Return (x, y) of the center of cell containing provided text 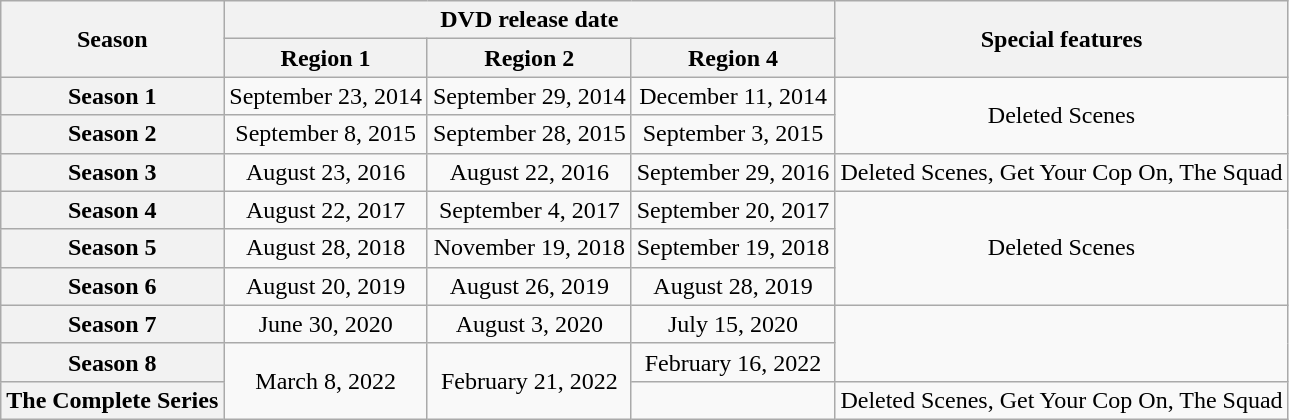
February 16, 2022 (733, 362)
August 22, 2016 (529, 172)
Season 3 (112, 172)
November 19, 2018 (529, 248)
DVD release date (530, 20)
Region 1 (326, 58)
December 11, 2014 (733, 96)
August 26, 2019 (529, 286)
Season 7 (112, 324)
The Complete Series (112, 400)
Special features (1062, 39)
September 20, 2017 (733, 210)
September 19, 2018 (733, 248)
February 21, 2022 (529, 381)
Season 4 (112, 210)
Season (112, 39)
Season 1 (112, 96)
September 23, 2014 (326, 96)
Region 4 (733, 58)
August 28, 2018 (326, 248)
July 15, 2020 (733, 324)
Region 2 (529, 58)
September 3, 2015 (733, 134)
September 28, 2015 (529, 134)
Season 5 (112, 248)
Season 2 (112, 134)
August 28, 2019 (733, 286)
September 8, 2015 (326, 134)
March 8, 2022 (326, 381)
August 3, 2020 (529, 324)
Season 8 (112, 362)
September 29, 2014 (529, 96)
Season 6 (112, 286)
September 4, 2017 (529, 210)
August 20, 2019 (326, 286)
August 23, 2016 (326, 172)
June 30, 2020 (326, 324)
August 22, 2017 (326, 210)
September 29, 2016 (733, 172)
